Output the (X, Y) coordinate of the center of the cell containing the given text.  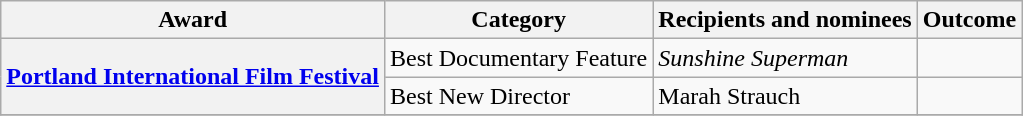
Category (518, 20)
Sunshine Superman (785, 58)
Award (193, 20)
Marah Strauch (785, 96)
Best Documentary Feature (518, 58)
Outcome (969, 20)
Portland International Film Festival (193, 77)
Recipients and nominees (785, 20)
Best New Director (518, 96)
